Determine the (x, y) coordinate at the center of the cell enclosing the given text.  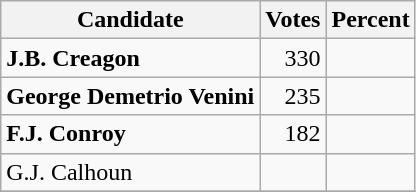
F.J. Conroy (130, 134)
G.J. Calhoun (130, 172)
235 (293, 96)
Candidate (130, 20)
Percent (370, 20)
182 (293, 134)
George Demetrio Venini (130, 96)
J.B. Creagon (130, 58)
Votes (293, 20)
330 (293, 58)
